Search for the cell housing the specified text and yield its (x, y) center coordinate. 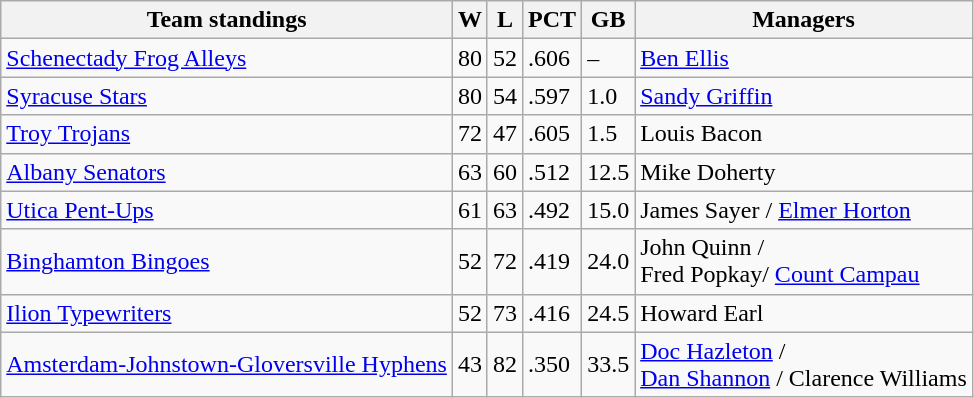
60 (504, 172)
Team standings (227, 20)
82 (504, 364)
.419 (552, 262)
– (608, 58)
12.5 (608, 172)
Doc Hazleton /Dan Shannon / Clarence Williams (804, 364)
73 (504, 313)
Utica Pent-Ups (227, 210)
1.0 (608, 96)
Schenectady Frog Alleys (227, 58)
33.5 (608, 364)
PCT (552, 20)
Howard Earl (804, 313)
Binghamton Bingoes (227, 262)
.606 (552, 58)
GB (608, 20)
24.5 (608, 313)
15.0 (608, 210)
L (504, 20)
43 (470, 364)
Louis Bacon (804, 134)
.597 (552, 96)
W (470, 20)
.512 (552, 172)
.350 (552, 364)
Albany Senators (227, 172)
Troy Trojans (227, 134)
Sandy Griffin (804, 96)
47 (504, 134)
61 (470, 210)
54 (504, 96)
John Quinn /Fred Popkay/ Count Campau (804, 262)
Mike Doherty (804, 172)
Amsterdam-Johnstown-Gloversville Hyphens (227, 364)
Ben Ellis (804, 58)
.492 (552, 210)
.416 (552, 313)
.605 (552, 134)
Syracuse Stars (227, 96)
1.5 (608, 134)
24.0 (608, 262)
James Sayer / Elmer Horton (804, 210)
Ilion Typewriters (227, 313)
Managers (804, 20)
